Search for the cell housing the specified text and yield its [X, Y] center coordinate. 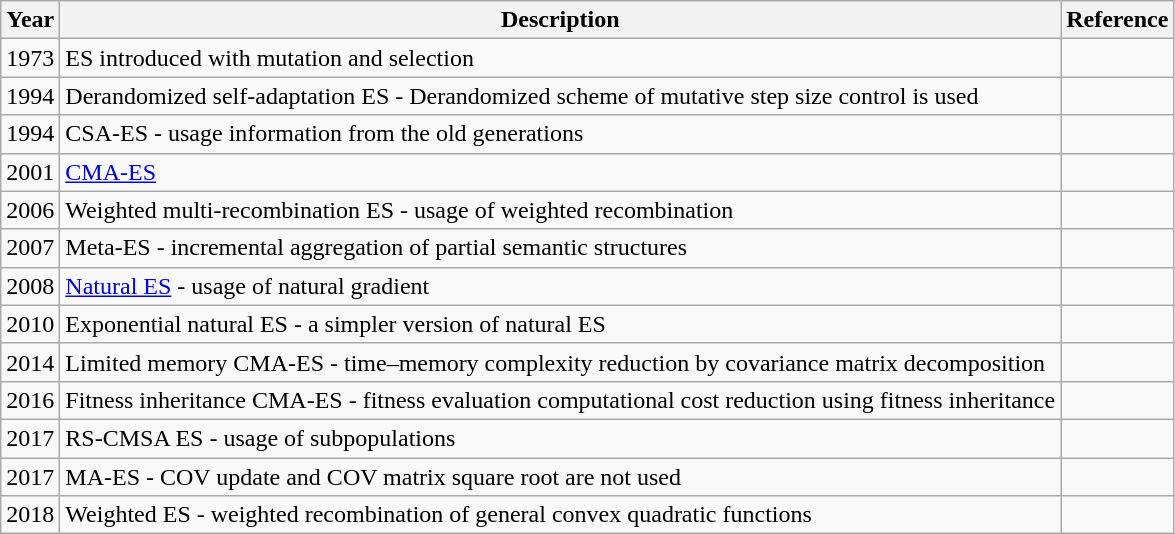
Natural ES - usage of natural gradient [560, 286]
2001 [30, 172]
Weighted ES - weighted recombination of general convex quadratic functions [560, 515]
CMA-ES [560, 172]
Limited memory CMA-ES - time–memory complexity reduction by covariance matrix decomposition [560, 362]
2007 [30, 248]
ES introduced with mutation and selection [560, 58]
2014 [30, 362]
MA-ES - COV update and COV matrix square root are not used [560, 477]
2006 [30, 210]
Year [30, 20]
RS-CMSA ES - usage of subpopulations [560, 438]
Description [560, 20]
Derandomized self-adaptation ES - Derandomized scheme of mutative step size control is used [560, 96]
Meta-ES - incremental aggregation of partial semantic structures [560, 248]
1973 [30, 58]
2008 [30, 286]
2018 [30, 515]
2016 [30, 400]
CSA-ES - usage information from the old generations [560, 134]
Weighted multi-recombination ES - usage of weighted recombination [560, 210]
Fitness inheritance CMA-ES - fitness evaluation computational cost reduction using fitness inheritance [560, 400]
2010 [30, 324]
Reference [1118, 20]
Exponential natural ES - a simpler version of natural ES [560, 324]
